Return the [X, Y] coordinate for the center point of the cell that contains the specified text.  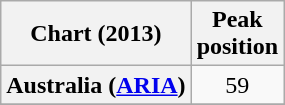
Australia (ARIA) [96, 85]
Peakposition [237, 34]
59 [237, 85]
Chart (2013) [96, 34]
